Return (X, Y) of the center of cell containing provided text 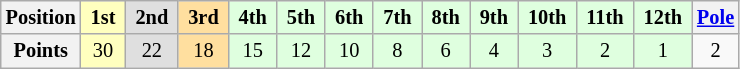
4th (253, 17)
12 (301, 51)
30 (104, 51)
Points (41, 51)
10 (349, 51)
Pole (716, 17)
1 (663, 51)
7th (397, 17)
2nd (152, 17)
5th (301, 17)
10th (547, 17)
11th (604, 17)
6 (446, 51)
Position (41, 17)
18 (203, 51)
3 (547, 51)
6th (349, 17)
8th (446, 17)
9th (494, 17)
4 (494, 51)
3rd (203, 17)
15 (253, 51)
22 (152, 51)
12th (663, 17)
1st (104, 17)
8 (397, 51)
